Capture the cell that displays the provided text and extract its [X, Y] central coordinate. 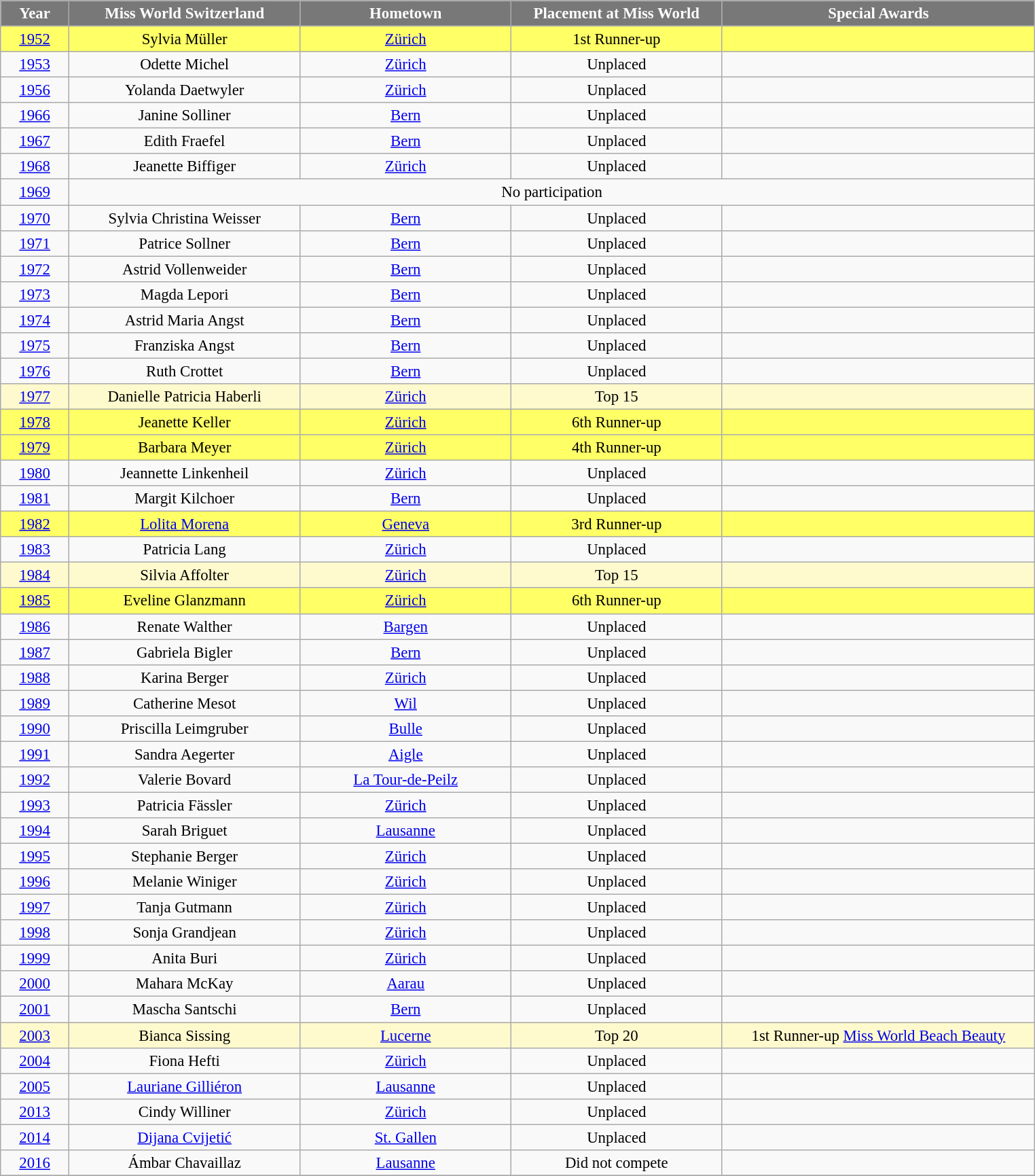
1985 [35, 601]
1952 [35, 39]
Valerie Bovard [185, 780]
Jeanette Keller [185, 422]
1976 [35, 371]
4th Runner-up [617, 448]
Janine Solliner [185, 115]
2001 [35, 1010]
1981 [35, 499]
1983 [35, 550]
Silvia Affolter [185, 575]
Barbara Meyer [185, 448]
Placement at Miss World [617, 14]
1987 [35, 652]
Aarau [406, 984]
1971 [35, 243]
Edith Fraefel [185, 141]
Karina Berger [185, 677]
2014 [35, 1137]
Sarah Briguet [185, 831]
1986 [35, 626]
Lauriane Gilliéron [185, 1086]
Lolita Morena [185, 524]
Melanie Winiger [185, 882]
Fiona Hefti [185, 1061]
1979 [35, 448]
Franziska Angst [185, 346]
1953 [35, 65]
Bargen [406, 626]
Sylvia Müller [185, 39]
Special Awards [879, 14]
Ámbar Chavaillaz [185, 1163]
Dijana Cvijetić [185, 1137]
1993 [35, 805]
1956 [35, 90]
1990 [35, 729]
Patricia Lang [185, 550]
1999 [35, 959]
Magda Lepori [185, 294]
1972 [35, 269]
No participation [551, 192]
1995 [35, 857]
1989 [35, 703]
Renate Walther [185, 626]
1988 [35, 677]
1982 [35, 524]
Jeanette Biffiger [185, 166]
1980 [35, 474]
1st Runner-up [617, 39]
Catherine Mesot [185, 703]
1st Runner-up Miss World Beach Beauty [879, 1035]
Jeannette Linkenheil [185, 474]
Tanja Gutmann [185, 908]
2013 [35, 1111]
Bulle [406, 729]
Ruth Crottet [185, 371]
Miss World Switzerland [185, 14]
Margit Kilchoer [185, 499]
1968 [35, 166]
Year [35, 14]
Gabriela Bigler [185, 652]
Bianca Sissing [185, 1035]
Top 20 [617, 1035]
Anita Buri [185, 959]
1966 [35, 115]
Eveline Glanzmann [185, 601]
2004 [35, 1061]
1974 [35, 320]
Patricia Fässler [185, 805]
1998 [35, 933]
1967 [35, 141]
1984 [35, 575]
1977 [35, 397]
Sandra Aegerter [185, 754]
Sonja Grandjean [185, 933]
1978 [35, 422]
Priscilla Leimgruber [185, 729]
1994 [35, 831]
1996 [35, 882]
1997 [35, 908]
1992 [35, 780]
Danielle Patricia Haberli [185, 397]
Aigle [406, 754]
3rd Runner-up [617, 524]
Stephanie Berger [185, 857]
2005 [35, 1086]
Yolanda Daetwyler [185, 90]
Hometown [406, 14]
2016 [35, 1163]
1975 [35, 346]
1973 [35, 294]
Astrid Vollenweider [185, 269]
Astrid Maria Angst [185, 320]
La Tour-de-Peilz [406, 780]
Did not compete [617, 1163]
1991 [35, 754]
Odette Michel [185, 65]
Mascha Santschi [185, 1010]
Sylvia Christina Weisser [185, 218]
2000 [35, 984]
St. Gallen [406, 1137]
1969 [35, 192]
Mahara McKay [185, 984]
2003 [35, 1035]
Geneva [406, 524]
Patrice Sollner [185, 243]
Cindy Williner [185, 1111]
Wil [406, 703]
Lucerne [406, 1035]
1970 [35, 218]
